From the cell containing the given text, extract its center point as (x, y) coordinate. 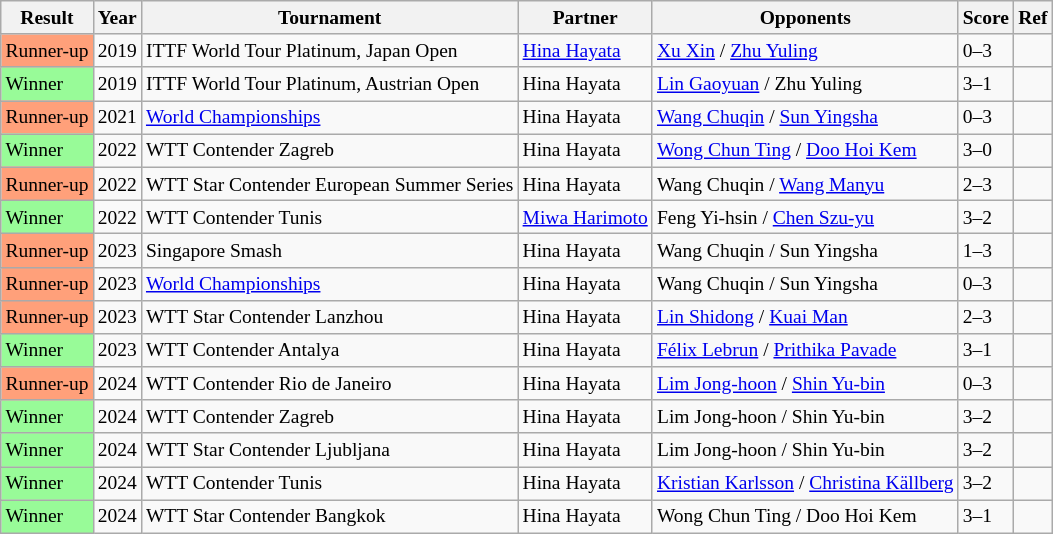
Wang Chuqin / Wang Manyu (805, 184)
Feng Yi-hsin / Chen Szu-yu (805, 216)
WTT Contender Rio de Janeiro (330, 384)
Lin Gaoyuan / Zhu Yuling (805, 84)
WTT Star Contender Bangkok (330, 516)
WTT Contender Antalya (330, 350)
Singapore Smash (330, 250)
Opponents (805, 18)
Tournament (330, 18)
WTT Star Contender Lanzhou (330, 316)
Miwa Harimoto (585, 216)
Xu Xin / Zhu Yuling (805, 50)
3–0 (986, 150)
Félix Lebrun / Prithika Pavade (805, 350)
2021 (117, 118)
Result (47, 18)
ITTF World Tour Platinum, Japan Open (330, 50)
1–3 (986, 250)
Year (117, 18)
Lin Shidong / Kuai Man (805, 316)
Kristian Karlsson / Christina Källberg (805, 484)
WTT Star Contender European Summer Series (330, 184)
Score (986, 18)
ITTF World Tour Platinum, Austrian Open (330, 84)
WTT Star Contender Ljubljana (330, 450)
Partner (585, 18)
Ref (1034, 18)
